Determine the (x, y) coordinate at the center of the cell enclosing the given text.  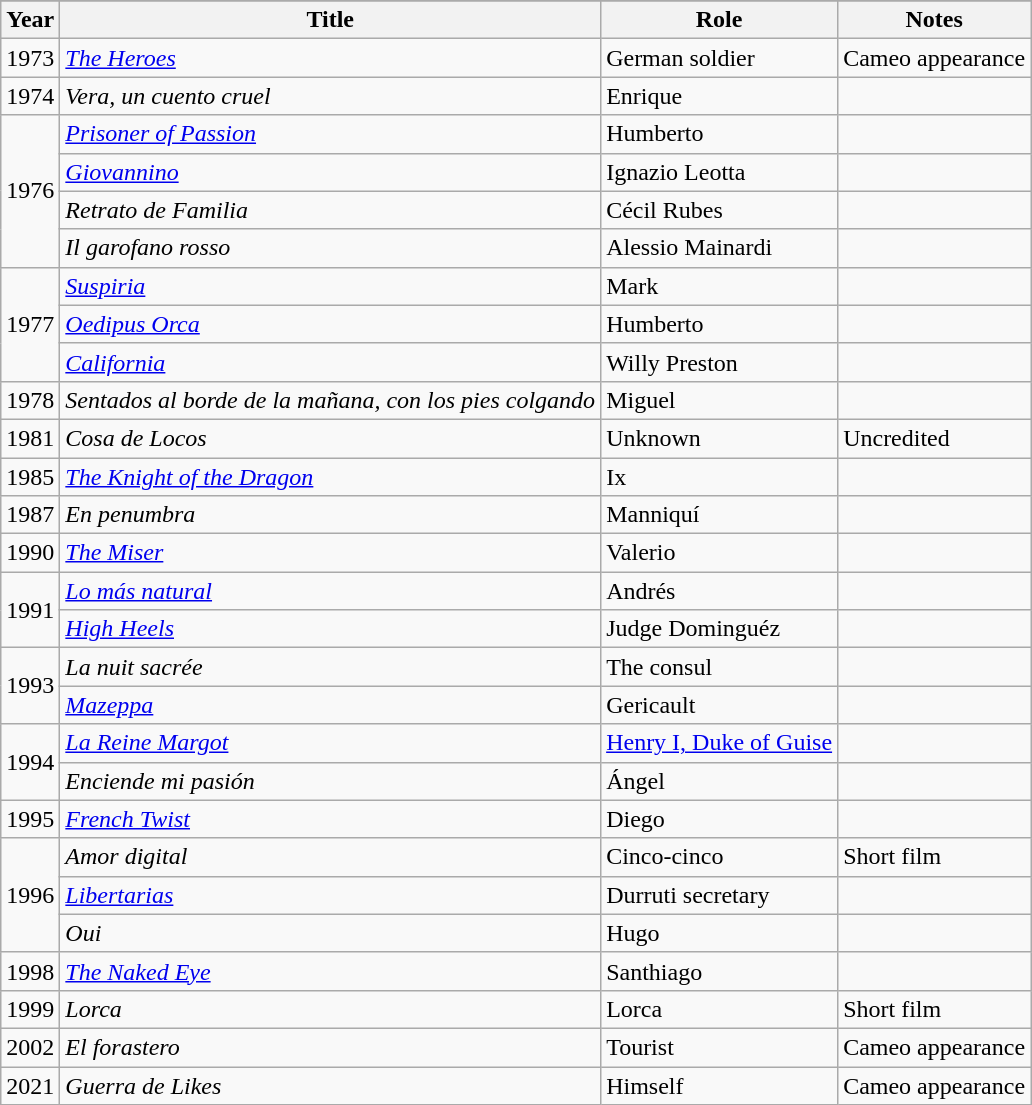
Enciende mi pasión (330, 781)
Enrique (720, 96)
California (330, 362)
Santhiago (720, 971)
1993 (30, 686)
Cosa de Locos (330, 438)
Guerra de Likes (330, 1085)
1976 (30, 191)
1974 (30, 96)
1985 (30, 477)
Miguel (720, 400)
Cécil Rubes (720, 210)
Role (720, 20)
Year (30, 20)
1977 (30, 324)
La Reine Margot (330, 743)
The Knight of the Dragon (330, 477)
Giovannino (330, 172)
Gericault (720, 705)
Ix (720, 477)
Sentados al borde de la mañana, con los pies colgando (330, 400)
Lo más natural (330, 591)
1978 (30, 400)
Durruti secretary (720, 895)
Alessio Mainardi (720, 248)
Vera, un cuento cruel (330, 96)
El forastero (330, 1047)
The consul (720, 667)
Suspiria (330, 286)
Mark (720, 286)
Il garofano rosso (330, 248)
The Heroes (330, 58)
Cinco-cinco (720, 857)
1987 (30, 515)
Uncredited (934, 438)
Oedipus Orca (330, 324)
1998 (30, 971)
Notes (934, 20)
High Heels (330, 629)
2021 (30, 1085)
Willy Preston (720, 362)
Andrés (720, 591)
Oui (330, 933)
Ángel (720, 781)
Unknown (720, 438)
German soldier (720, 58)
1973 (30, 58)
The Naked Eye (330, 971)
Tourist (720, 1047)
1996 (30, 895)
Hugo (720, 933)
La nuit sacrée (330, 667)
Mazeppa (330, 705)
1994 (30, 762)
Diego (720, 819)
Manniquí (720, 515)
Himself (720, 1085)
French Twist (330, 819)
Amor digital (330, 857)
Retrato de Familia (330, 210)
En penumbra (330, 515)
1990 (30, 553)
The Miser (330, 553)
1999 (30, 1009)
Ignazio Leotta (720, 172)
Judge Dominguéz (720, 629)
1991 (30, 610)
2002 (30, 1047)
1995 (30, 819)
Henry I, Duke of Guise (720, 743)
Libertarias (330, 895)
Title (330, 20)
Prisoner of Passion (330, 134)
Valerio (720, 553)
1981 (30, 438)
